Detect which cell encompasses the target text, then output its (x, y) center coordinate. 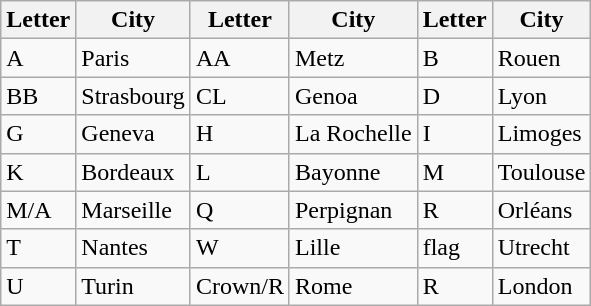
Lyon (542, 96)
Paris (134, 58)
Marseille (134, 210)
Rome (353, 286)
K (38, 172)
Metz (353, 58)
Bordeaux (134, 172)
Lille (353, 248)
Perpignan (353, 210)
G (38, 134)
Limoges (542, 134)
M/A (38, 210)
Strasbourg (134, 96)
Q (240, 210)
Turin (134, 286)
H (240, 134)
London (542, 286)
Bayonne (353, 172)
BB (38, 96)
M (454, 172)
Toulouse (542, 172)
Orléans (542, 210)
flag (454, 248)
Nantes (134, 248)
Genoa (353, 96)
Geneva (134, 134)
B (454, 58)
Rouen (542, 58)
L (240, 172)
Crown/R (240, 286)
CL (240, 96)
A (38, 58)
I (454, 134)
La Rochelle (353, 134)
AA (240, 58)
U (38, 286)
D (454, 96)
Utrecht (542, 248)
T (38, 248)
W (240, 248)
